Detect which cell encompasses the target text, then output its [x, y] center coordinate. 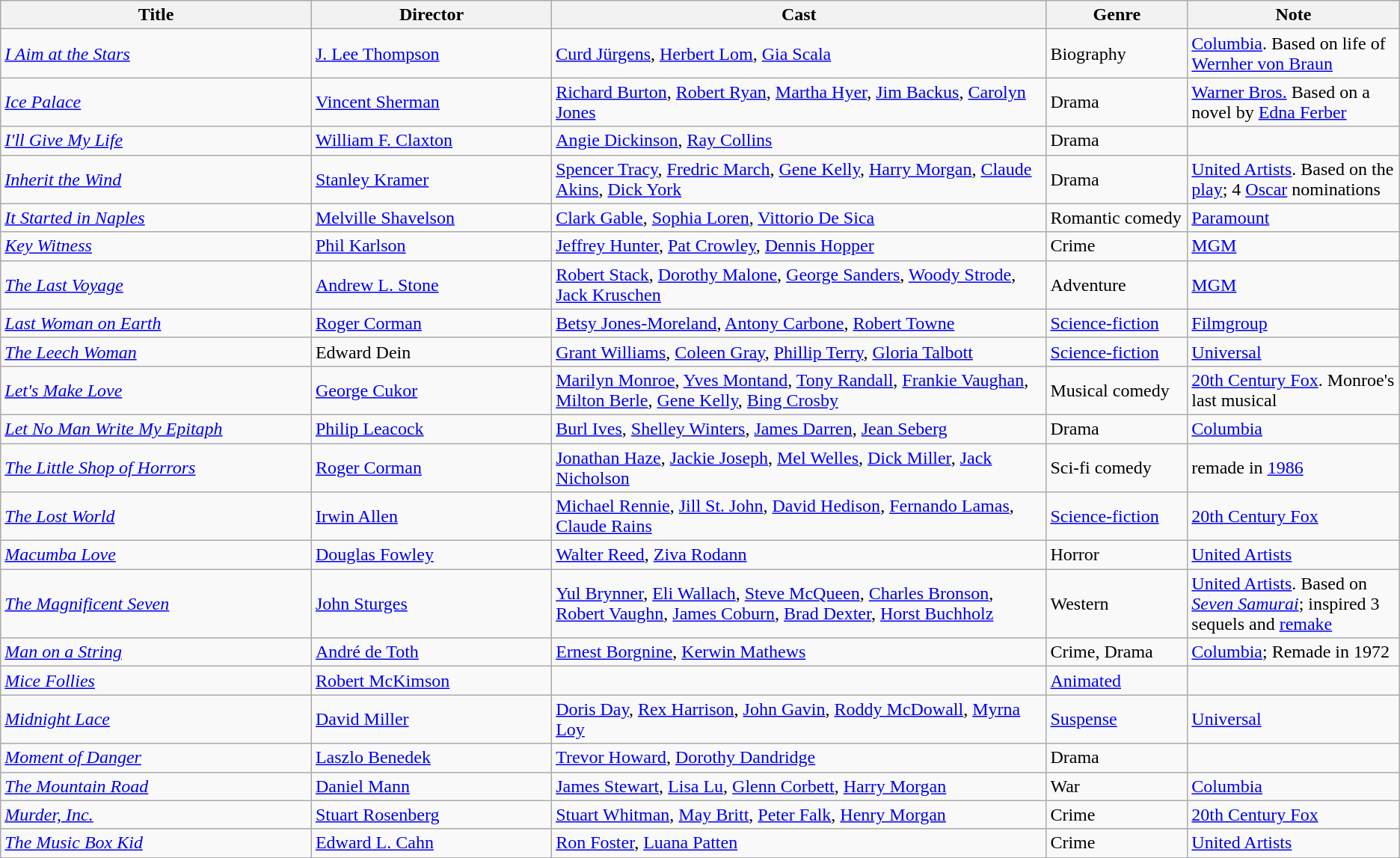
Stuart Whitman, May Britt, Peter Falk, Henry Morgan [799, 815]
The Mountain Road [156, 786]
John Sturges [431, 604]
Macumba Love [156, 555]
I'll Give My Life [156, 141]
Adventure [1117, 284]
Irwin Allen [431, 516]
Phil Karlson [431, 246]
Western [1117, 604]
Moment of Danger [156, 758]
Mice Follies [156, 681]
It Started in Naples [156, 218]
Stuart Rosenberg [431, 815]
Richard Burton, Robert Ryan, Martha Hyer, Jim Backus, Carolyn Jones [799, 102]
Cast [799, 15]
Warner Bros. Based on a novel by Edna Ferber [1294, 102]
Inherit the Wind [156, 180]
Title [156, 15]
I Aim at the Stars [156, 54]
Laszlo Benedek [431, 758]
Marilyn Monroe, Yves Montand, Tony Randall, Frankie Vaughan, Milton Berle, Gene Kelly, Bing Crosby [799, 390]
Note [1294, 15]
Horror [1117, 555]
Betsy Jones-Moreland, Antony Carbone, Robert Towne [799, 323]
Ernest Borgnine, Kerwin Mathews [799, 652]
Robert Stack, Dorothy Malone, George Sanders, Woody Strode, Jack Kruschen [799, 284]
Let No Man Write My Epitaph [156, 429]
The Little Shop of Horrors [156, 467]
Edward Dein [431, 352]
Angie Dickinson, Ray Collins [799, 141]
Clark Gable, Sophia Loren, Vittorio De Sica [799, 218]
Burl Ives, Shelley Winters, James Darren, Jean Seberg [799, 429]
Yul Brynner, Eli Wallach, Steve McQueen, Charles Bronson, Robert Vaughn, James Coburn, Brad Dexter, Horst Buchholz [799, 604]
Robert McKimson [431, 681]
Columbia. Based on life of Wernher von Braun [1294, 54]
Jonathan Haze, Jackie Joseph, Mel Welles, Dick Miller, Jack Nicholson [799, 467]
Let's Make Love [156, 390]
James Stewart, Lisa Lu, Glenn Corbett, Harry Morgan [799, 786]
Last Woman on Earth [156, 323]
Ron Foster, Luana Patten [799, 843]
Crime, Drama [1117, 652]
David Miller [431, 720]
Musical comedy [1117, 390]
Jeffrey Hunter, Pat Crowley, Dennis Hopper [799, 246]
Columbia; Remade in 1972 [1294, 652]
Midnight Lace [156, 720]
Animated [1117, 681]
Vincent Sherman [431, 102]
Michael Rennie, Jill St. John, David Hedison, Fernando Lamas, Claude Rains [799, 516]
The Last Voyage [156, 284]
Filmgroup [1294, 323]
United Artists. Based on the play; 4 Oscar nominations [1294, 180]
Stanley Kramer [431, 180]
Biography [1117, 54]
Curd Jürgens, Herbert Lom, Gia Scala [799, 54]
Ice Palace [156, 102]
Suspense [1117, 720]
Key Witness [156, 246]
United Artists. Based on Seven Samurai; inspired 3 sequels and remake [1294, 604]
Grant Williams, Coleen Gray, Phillip Terry, Gloria Talbott [799, 352]
Edward L. Cahn [431, 843]
Director [431, 15]
Andrew L. Stone [431, 284]
George Cukor [431, 390]
Paramount [1294, 218]
André de Toth [431, 652]
Daniel Mann [431, 786]
The Leech Woman [156, 352]
Trevor Howard, Dorothy Dandridge [799, 758]
William F. Claxton [431, 141]
Spencer Tracy, Fredric March, Gene Kelly, Harry Morgan, Claude Akins, Dick York [799, 180]
Doris Day, Rex Harrison, John Gavin, Roddy McDowall, Myrna Loy [799, 720]
The Lost World [156, 516]
Melville Shavelson [431, 218]
The Magnificent Seven [156, 604]
Sci-fi comedy [1117, 467]
remade in 1986 [1294, 467]
The Music Box Kid [156, 843]
Genre [1117, 15]
Murder, Inc. [156, 815]
Walter Reed, Ziva Rodann [799, 555]
Philip Leacock [431, 429]
War [1117, 786]
J. Lee Thompson [431, 54]
20th Century Fox. Monroe's last musical [1294, 390]
Romantic comedy [1117, 218]
Douglas Fowley [431, 555]
Man on a String [156, 652]
